Search for the cell housing the specified text and yield its [X, Y] center coordinate. 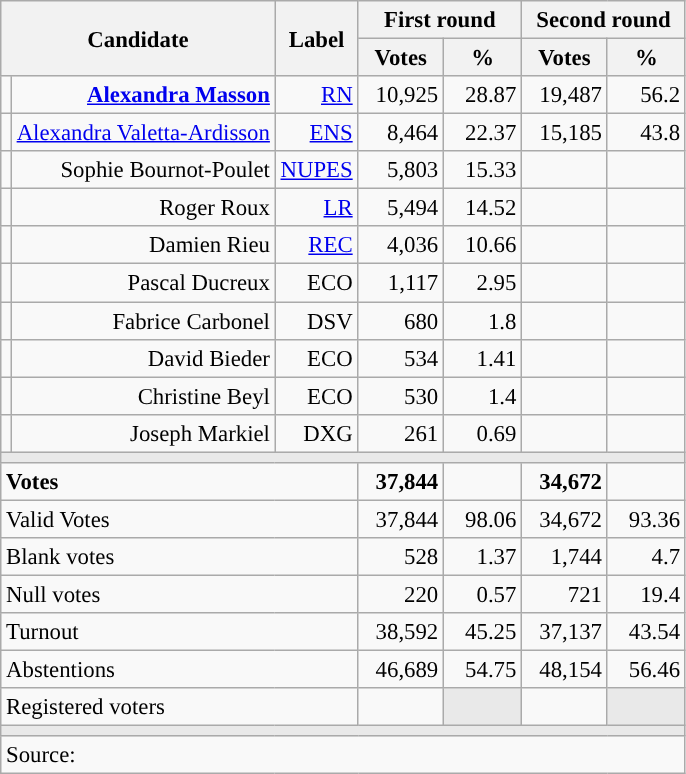
528 [401, 557]
1,744 [565, 557]
1.41 [483, 358]
Valid Votes [180, 519]
Fabrice Carbonel [143, 321]
Joseph Markiel [143, 433]
0.69 [483, 433]
38,592 [401, 632]
Damien Rieu [143, 245]
4,036 [401, 245]
56.2 [646, 95]
98.06 [483, 519]
Alexandra Valetta-Ardisson [143, 133]
Christine Beyl [143, 396]
Registered voters [180, 707]
1.8 [483, 321]
10.66 [483, 245]
56.46 [646, 670]
1.4 [483, 396]
Roger Roux [143, 208]
RN [316, 95]
Null votes [180, 594]
54.75 [483, 670]
45.25 [483, 632]
19.4 [646, 594]
37,137 [565, 632]
Turnout [180, 632]
4.7 [646, 557]
5,494 [401, 208]
Pascal Ducreux [143, 283]
Sophie Bournot-Poulet [143, 170]
22.37 [483, 133]
Source: [344, 755]
Label [316, 38]
First round [440, 20]
93.36 [646, 519]
48,154 [565, 670]
43.8 [646, 133]
721 [565, 594]
530 [401, 396]
REC [316, 245]
15,185 [565, 133]
28.87 [483, 95]
46,689 [401, 670]
Blank votes [180, 557]
1,117 [401, 283]
15.33 [483, 170]
Second round [604, 20]
NUPES [316, 170]
ENS [316, 133]
Candidate [138, 38]
220 [401, 594]
19,487 [565, 95]
43.54 [646, 632]
DXG [316, 433]
261 [401, 433]
Abstentions [180, 670]
14.52 [483, 208]
534 [401, 358]
David Bieder [143, 358]
Alexandra Masson [143, 95]
5,803 [401, 170]
0.57 [483, 594]
DSV [316, 321]
8,464 [401, 133]
680 [401, 321]
1.37 [483, 557]
LR [316, 208]
10,925 [401, 95]
2.95 [483, 283]
